For the text-containing cell, return its midpoint in [x, y] coordinate format. 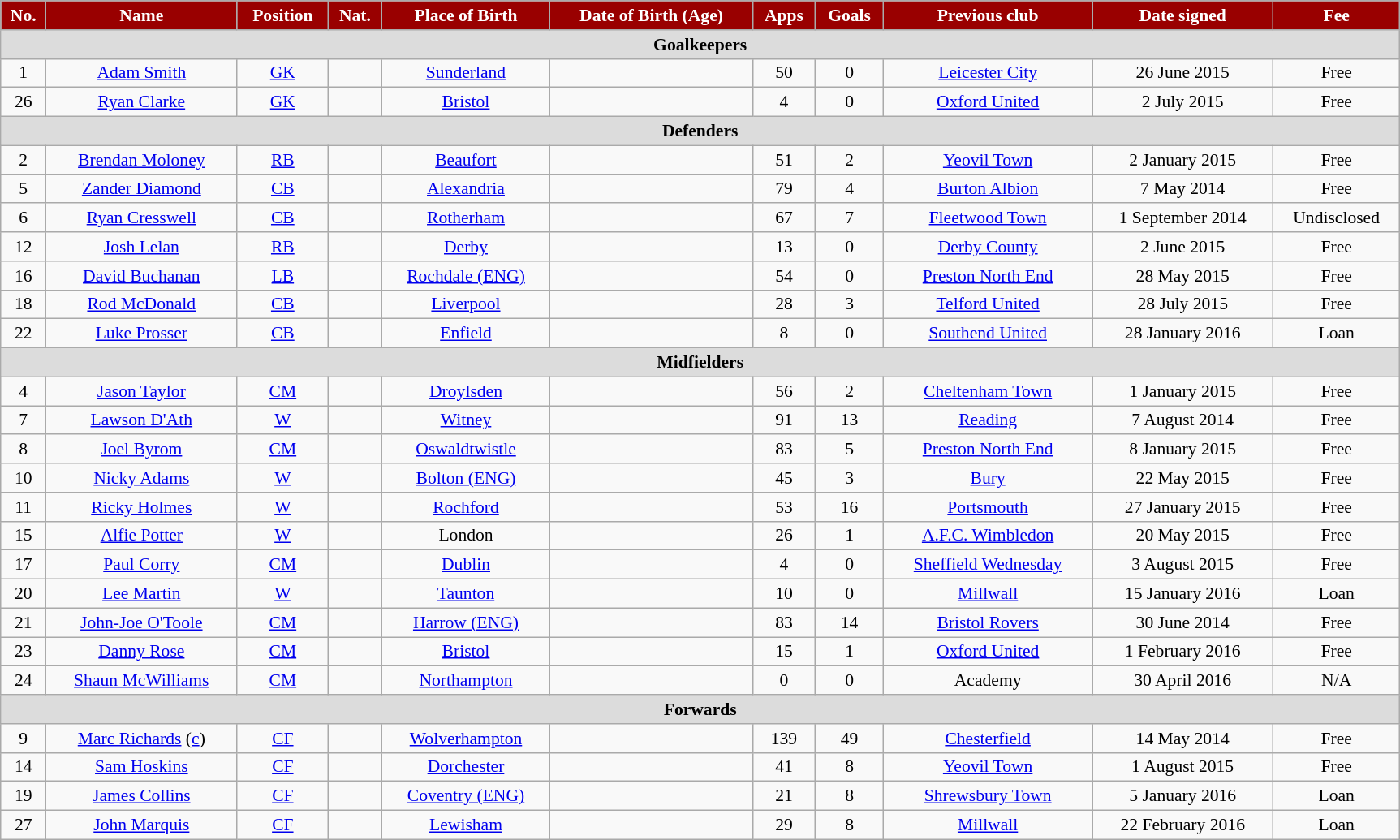
Rochford [466, 507]
51 [784, 160]
91 [784, 420]
Goals [850, 15]
17 [24, 565]
Bristol Rovers [989, 622]
28 [784, 304]
Academy [989, 681]
Lawson D'Ath [141, 420]
28 January 2016 [1183, 334]
Rotherham [466, 218]
Telford United [989, 304]
Marc Richards (c) [141, 739]
Derby County [989, 247]
27 [24, 825]
Harrow (ENG) [466, 622]
28 May 2015 [1183, 276]
11 [24, 507]
LB [282, 276]
John Marquis [141, 825]
Liverpool [466, 304]
30 June 2014 [1183, 622]
8 January 2015 [1183, 450]
Chesterfield [989, 739]
Defenders [700, 131]
Leicester City [989, 73]
67 [784, 218]
David Buchanan [141, 276]
1 February 2016 [1183, 652]
No. [24, 15]
28 July 2015 [1183, 304]
27 January 2015 [1183, 507]
Brendan Moloney [141, 160]
20 [24, 594]
Sam Hoskins [141, 767]
Midfielders [700, 363]
Shrewsbury Town [989, 796]
12 [24, 247]
26 June 2015 [1183, 73]
41 [784, 767]
2 January 2015 [1183, 160]
Joel Byrom [141, 450]
Fee [1337, 15]
Northampton [466, 681]
Bolton (ENG) [466, 478]
22 May 2015 [1183, 478]
Danny Rose [141, 652]
53 [784, 507]
Position [282, 15]
Luke Prosser [141, 334]
Coventry (ENG) [466, 796]
54 [784, 276]
Nat. [355, 15]
18 [24, 304]
Forwards [700, 709]
Cheltenham Town [989, 391]
Apps [784, 15]
79 [784, 189]
30 April 2016 [1183, 681]
Previous club [989, 15]
Alexandria [466, 189]
Wolverhampton [466, 739]
2 June 2015 [1183, 247]
22 [24, 334]
London [466, 536]
Derby [466, 247]
49 [850, 739]
Taunton [466, 594]
Droylsden [466, 391]
Name [141, 15]
Dublin [466, 565]
2 July 2015 [1183, 102]
1 September 2014 [1183, 218]
Date of Birth (Age) [651, 15]
Oswaldtwistle [466, 450]
20 May 2015 [1183, 536]
John-Joe O'Toole [141, 622]
Lee Martin [141, 594]
Sunderland [466, 73]
N/A [1337, 681]
Undisclosed [1337, 218]
23 [24, 652]
Goalkeepers [700, 45]
15 January 2016 [1183, 594]
Burton Albion [989, 189]
3 August 2015 [1183, 565]
Southend United [989, 334]
Dorchester [466, 767]
James Collins [141, 796]
Sheffield Wednesday [989, 565]
Zander Diamond [141, 189]
6 [24, 218]
Ryan Clarke [141, 102]
Reading [989, 420]
Ricky Holmes [141, 507]
1 January 2015 [1183, 391]
50 [784, 73]
Nicky Adams [141, 478]
7 May 2014 [1183, 189]
139 [784, 739]
Rod McDonald [141, 304]
Enfield [466, 334]
Place of Birth [466, 15]
Jason Taylor [141, 391]
Fleetwood Town [989, 218]
24 [24, 681]
Adam Smith [141, 73]
Josh Lelan [141, 247]
Bury [989, 478]
A.F.C. Wimbledon [989, 536]
19 [24, 796]
22 February 2016 [1183, 825]
1 August 2015 [1183, 767]
Ryan Cresswell [141, 218]
Alfie Potter [141, 536]
5 January 2016 [1183, 796]
14 May 2014 [1183, 739]
29 [784, 825]
45 [784, 478]
9 [24, 739]
Lewisham [466, 825]
Paul Corry [141, 565]
Rochdale (ENG) [466, 276]
7 August 2014 [1183, 420]
Beaufort [466, 160]
56 [784, 391]
Witney [466, 420]
Date signed [1183, 15]
Portsmouth [989, 507]
Shaun McWilliams [141, 681]
